Extract the [x, y] coordinate from the center of the cell holding the provided text.  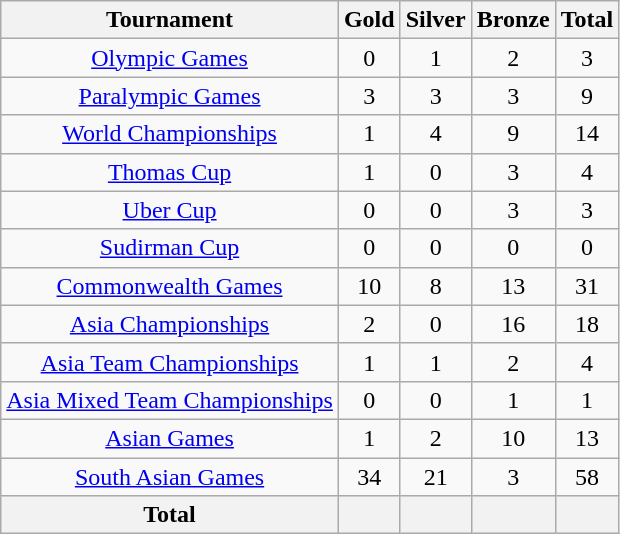
Uber Cup [170, 210]
58 [587, 477]
Thomas Cup [170, 172]
Bronze [513, 20]
34 [369, 477]
16 [513, 324]
Sudirman Cup [170, 248]
18 [587, 324]
Paralympic Games [170, 96]
Silver [436, 20]
World Championships [170, 134]
31 [587, 286]
South Asian Games [170, 477]
21 [436, 477]
8 [436, 286]
Olympic Games [170, 58]
Gold [369, 20]
Asian Games [170, 438]
14 [587, 134]
Asia Championships [170, 324]
Asia Mixed Team Championships [170, 400]
Commonwealth Games [170, 286]
Tournament [170, 20]
Asia Team Championships [170, 362]
